Determine the [X, Y] coordinate at the center of the cell enclosing the given text.  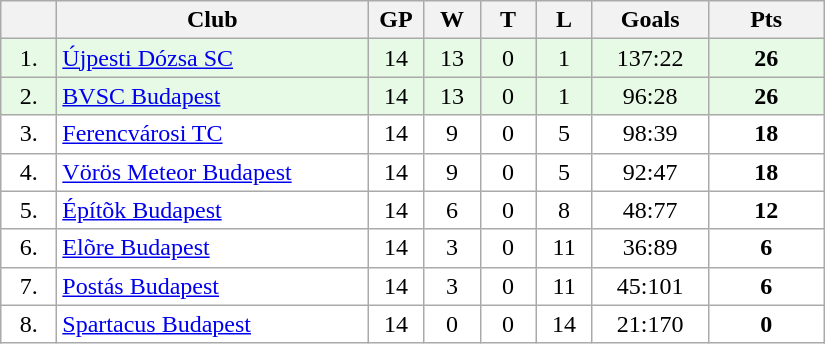
36:89 [650, 248]
Spartacus Budapest [212, 324]
W [452, 20]
8 [564, 210]
21:170 [650, 324]
Vörös Meteor Budapest [212, 172]
3. [29, 134]
Pts [766, 20]
12 [766, 210]
Postás Budapest [212, 286]
Club [212, 20]
Újpesti Dózsa SC [212, 58]
1. [29, 58]
Építõk Budapest [212, 210]
T [508, 20]
7. [29, 286]
92:47 [650, 172]
2. [29, 96]
Ferencvárosi TC [212, 134]
6. [29, 248]
96:28 [650, 96]
L [564, 20]
8. [29, 324]
GP [396, 20]
4. [29, 172]
98:39 [650, 134]
Elõre Budapest [212, 248]
45:101 [650, 286]
48:77 [650, 210]
137:22 [650, 58]
5. [29, 210]
Goals [650, 20]
BVSC Budapest [212, 96]
